Return the (X, Y) coordinate for the center point of the cell that contains the specified text.  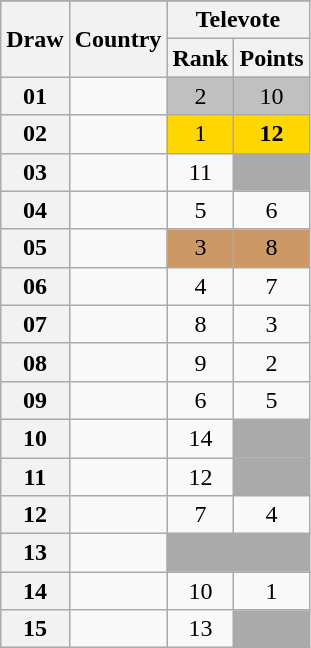
07 (35, 324)
08 (35, 362)
Draw (35, 39)
Rank (200, 58)
Televote (238, 20)
05 (35, 248)
01 (35, 96)
9 (200, 362)
04 (35, 210)
Points (272, 58)
15 (35, 629)
02 (35, 134)
06 (35, 286)
09 (35, 400)
Country (118, 39)
03 (35, 172)
